Detect which cell encompasses the target text, then output its (X, Y) center coordinate. 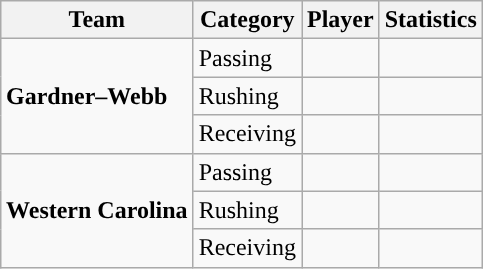
Category (247, 20)
Gardner–Webb (98, 96)
Team (98, 20)
Player (341, 20)
Western Carolina (98, 210)
Statistics (430, 20)
